Detect which cell encompasses the target text, then output its [X, Y] center coordinate. 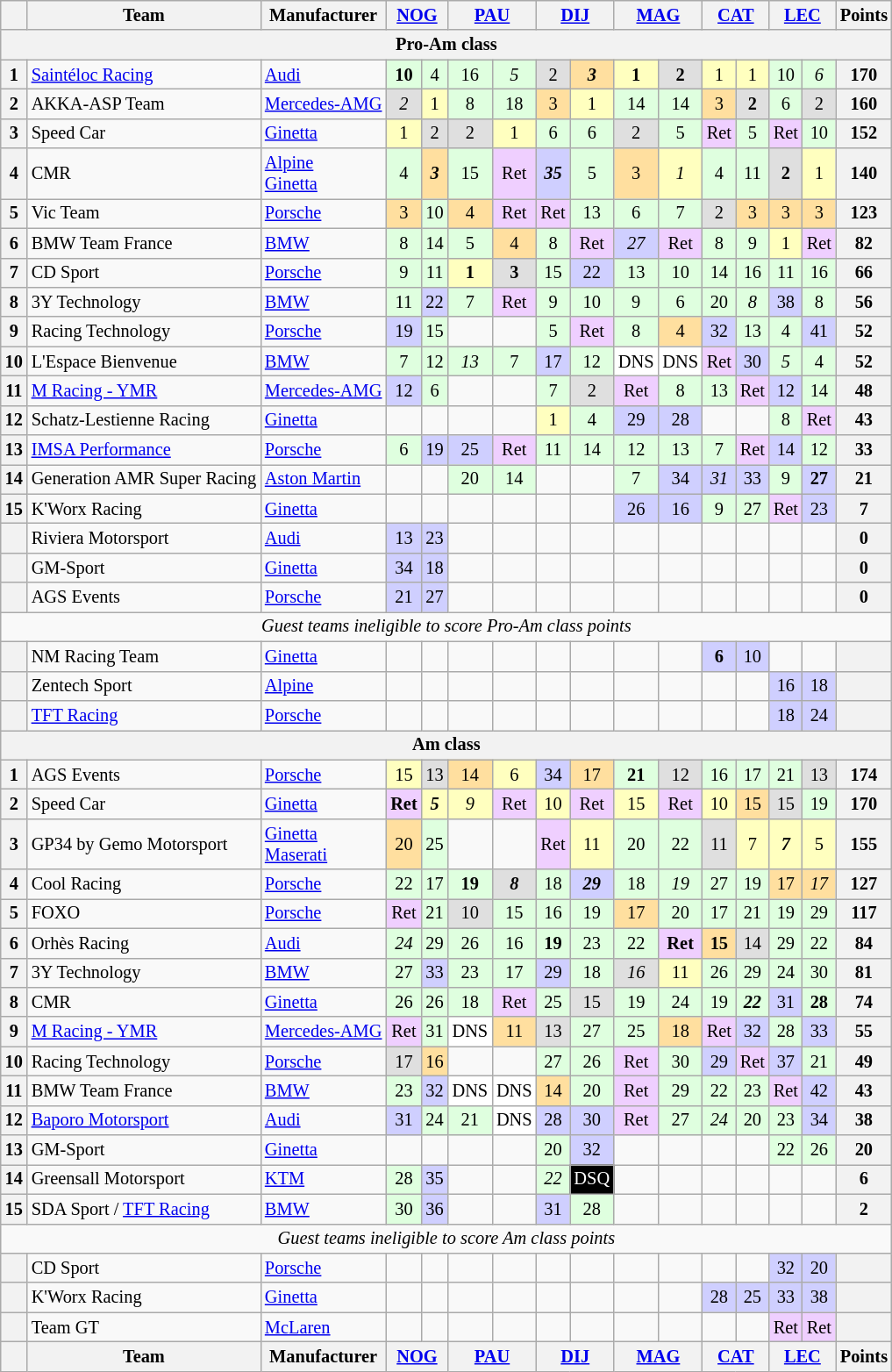
82 [864, 243]
Pro-Am class [446, 45]
McLaren [323, 1327]
AKKA-ASP Team [144, 104]
Aston Martin [323, 479]
Baporo Motorsport [144, 1120]
GinettaMaserati [323, 844]
155 [864, 844]
Riviera Motorsport [144, 538]
FOXO [144, 913]
Zentech Sport [144, 686]
36 [435, 1209]
Alpine [323, 686]
37 [786, 1061]
L'Espace Bienvenue [144, 361]
Orhès Racing [144, 943]
56 [864, 302]
Team GT [144, 1327]
Guest teams ineligible to score Pro-Am class points [446, 626]
IMSA Performance [144, 450]
NM Racing Team [144, 656]
DSQ [592, 1179]
55 [864, 1032]
Schatz-Lestienne Racing [144, 420]
KTM [323, 1179]
117 [864, 913]
AlpineGinetta [323, 174]
Guest teams ineligible to score Am class points [446, 1239]
74 [864, 1002]
Cool Racing [144, 884]
Am class [446, 745]
48 [864, 390]
123 [864, 213]
Generation AMR Super Racing [144, 479]
Vic Team [144, 213]
SDA Sport / TFT Racing [144, 1209]
174 [864, 775]
GP34 by Gemo Motorsport [144, 844]
160 [864, 104]
81 [864, 973]
66 [864, 273]
Saintéloc Racing [144, 75]
127 [864, 884]
140 [864, 174]
41 [819, 332]
TFT Racing [144, 715]
49 [864, 1061]
84 [864, 943]
42 [819, 1090]
152 [864, 133]
Greensall Motorsport [144, 1179]
